Output the [X, Y] coordinate of the center of the cell containing the given text.  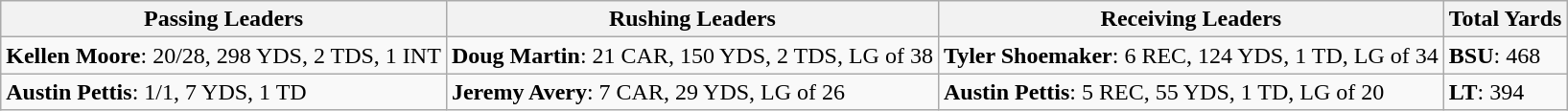
Austin Pettis: 5 REC, 55 YDS, 1 TD, LG of 20 [1191, 92]
LT: 394 [1506, 92]
BSU: 468 [1506, 55]
Austin Pettis: 1/1, 7 YDS, 1 TD [224, 92]
Rushing Leaders [692, 19]
Passing Leaders [224, 19]
Kellen Moore: 20/28, 298 YDS, 2 TDS, 1 INT [224, 55]
Doug Martin: 21 CAR, 150 YDS, 2 TDS, LG of 38 [692, 55]
Jeremy Avery: 7 CAR, 29 YDS, LG of 26 [692, 92]
Total Yards [1506, 19]
Tyler Shoemaker: 6 REC, 124 YDS, 1 TD, LG of 34 [1191, 55]
Receiving Leaders [1191, 19]
